Return the [x, y] coordinate for the center point of the cell that contains the specified text.  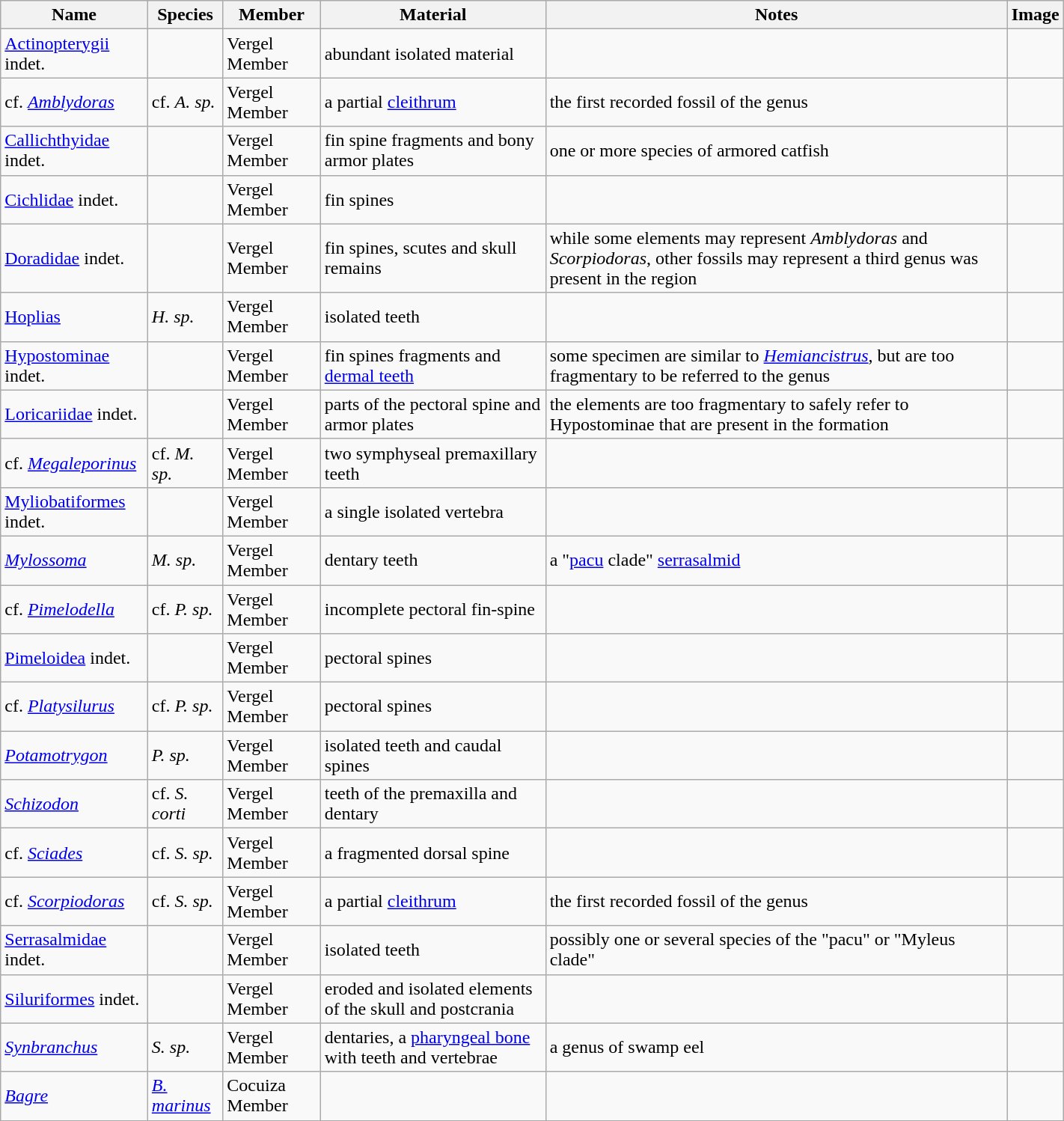
teeth of the premaxilla and dentary [432, 804]
cf. Platysilurus [75, 706]
Schizodon [75, 804]
Pimeloidea indet. [75, 659]
Myliobatiformes indet. [75, 512]
Loricariidae indet. [75, 415]
Actinopterygii indet. [75, 54]
Member [272, 15]
abundant isolated material [432, 54]
Material [432, 15]
fin spines [432, 199]
Callichthyidae indet. [75, 151]
Potamotrygon [75, 756]
Image [1036, 15]
a single isolated vertebra [432, 512]
Bagre [75, 1096]
a genus of swamp eel [777, 1048]
S. sp. [185, 1048]
fin spine fragments and bony armor plates [432, 151]
while some elements may represent Amblydoras and Scorpiodoras, other fossils may represent a third genus was present in the region [777, 258]
Cichlidae indet. [75, 199]
cf. S. corti [185, 804]
eroded and isolated elements of the skull and postcrania [432, 998]
fin spines fragments and dermal teeth [432, 365]
one or more species of armored catfish [777, 151]
Name [75, 15]
fin spines, scutes and skull remains [432, 258]
cf. A. sp. [185, 102]
Serrasalmidae indet. [75, 950]
a fragmented dorsal spine [432, 853]
Hypostominae indet. [75, 365]
Notes [777, 15]
a "pacu clade" serrasalmid [777, 560]
cf. Megaleporinus [75, 462]
incomplete pectoral fin-spine [432, 609]
Species [185, 15]
P. sp. [185, 756]
Mylossoma [75, 560]
cf. M. sp. [185, 462]
parts of the pectoral spine and armor plates [432, 415]
Cocuiza Member [272, 1096]
dentary teeth [432, 560]
Siluriformes indet. [75, 998]
cf. Sciades [75, 853]
B. marinus [185, 1096]
Synbranchus [75, 1048]
dentaries, a pharyngeal bone with teeth and vertebrae [432, 1048]
H. sp. [185, 317]
Hoplias [75, 317]
isolated teeth and caudal spines [432, 756]
Doradidae indet. [75, 258]
possibly one or several species of the "pacu" or "Myleus clade" [777, 950]
M. sp. [185, 560]
the elements are too fragmentary to safely refer to Hypostominae that are present in the formation [777, 415]
two symphyseal premaxillary teeth [432, 462]
cf. Scorpiodoras [75, 901]
some specimen are similar to Hemiancistrus, but are too fragmentary to be referred to the genus [777, 365]
cf. Amblydoras [75, 102]
cf. Pimelodella [75, 609]
